Identify which cell holds the provided text, then report its [X, Y] central coordinate. 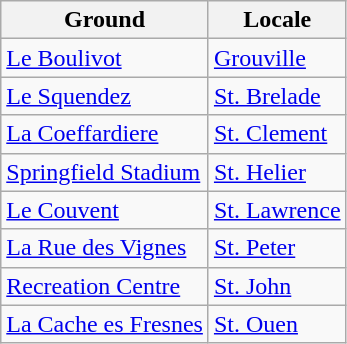
St. Peter [277, 248]
St. Clement [277, 134]
La Cache es Fresnes [105, 324]
Springfield Stadium [105, 172]
Le Boulivot [105, 58]
Le Couvent [105, 210]
Grouville [277, 58]
St. Lawrence [277, 210]
St. John [277, 286]
Ground [105, 20]
St. Helier [277, 172]
La Coeffardiere [105, 134]
St. Brelade [277, 96]
La Rue des Vignes [105, 248]
St. Ouen [277, 324]
Recreation Centre [105, 286]
Locale [277, 20]
Le Squendez [105, 96]
